Provide the (x, y) coordinate of the cell's center where the given text is located.  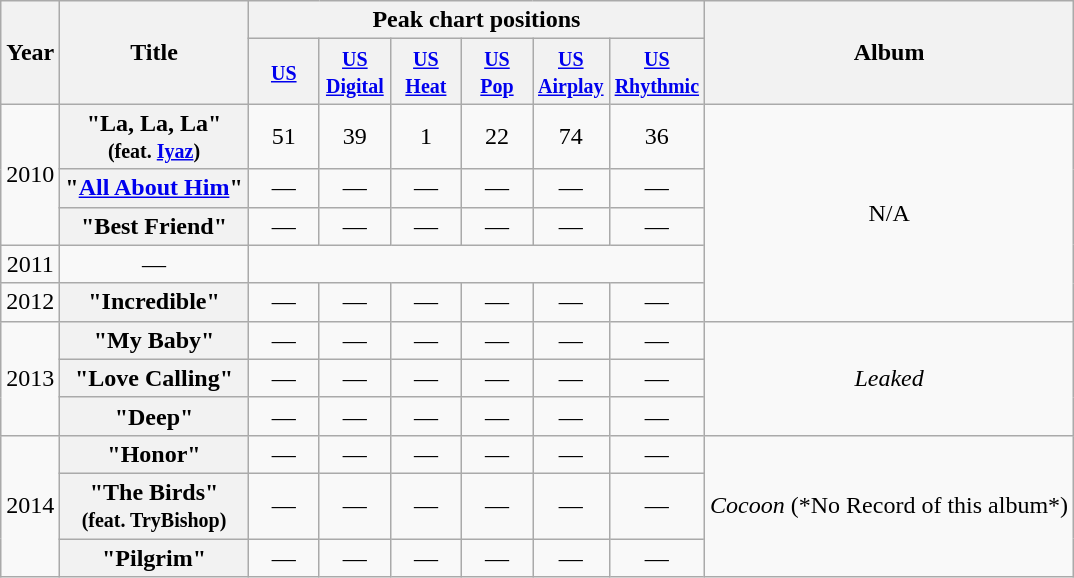
Year (30, 52)
39 (354, 136)
2012 (30, 302)
"La, La, La" (feat. Iyaz) (154, 136)
USDigital (354, 72)
"Pilgrim" (154, 557)
N/A (890, 212)
1 (426, 136)
USHeat (426, 72)
USPop (496, 72)
"Incredible" (154, 302)
USRhythmic (656, 72)
"Honor" (154, 454)
Leaked (890, 378)
USAirplay (570, 72)
Cocoon (*No Record of this album*) (890, 506)
22 (496, 136)
2014 (30, 506)
US (284, 72)
74 (570, 136)
"My Baby" (154, 340)
Album (890, 52)
2011 (30, 264)
2013 (30, 378)
"Best Friend" (154, 226)
Peak chart positions (476, 20)
"Deep" (154, 416)
"All About Him" (154, 188)
"The Birds" (feat. TryBishop) (154, 506)
"Love Calling" (154, 378)
Title (154, 52)
2010 (30, 174)
36 (656, 136)
51 (284, 136)
